Locate the cell with the specified text and output its (x, y) center coordinate. 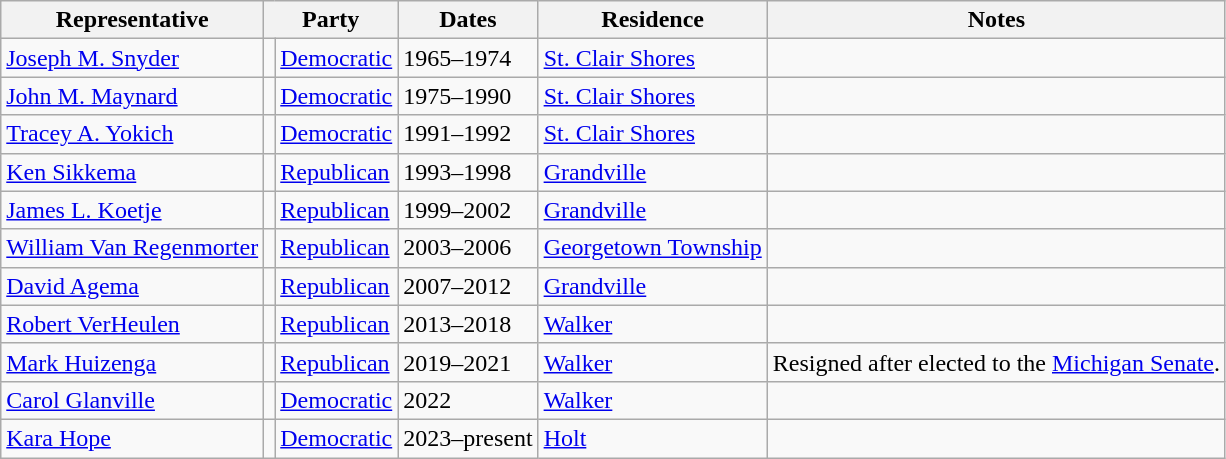
Ken Sikkema (132, 172)
James L. Koetje (132, 210)
2022 (468, 400)
Robert VerHeulen (132, 324)
Kara Hope (132, 438)
David Agema (132, 286)
1993–1998 (468, 172)
Carol Glanville (132, 400)
2019–2021 (468, 362)
John M. Maynard (132, 96)
1975–1990 (468, 96)
Holt (652, 438)
1999–2002 (468, 210)
Residence (652, 20)
1965–1974 (468, 58)
Resigned after elected to the Michigan Senate. (996, 362)
Joseph M. Snyder (132, 58)
2007–2012 (468, 286)
2023–present (468, 438)
Dates (468, 20)
2013–2018 (468, 324)
2003–2006 (468, 248)
Georgetown Township (652, 248)
Notes (996, 20)
1991–1992 (468, 134)
Mark Huizenga (132, 362)
Representative (132, 20)
Party (331, 20)
Tracey A. Yokich (132, 134)
William Van Regenmorter (132, 248)
